Search for the cell housing the specified text and yield its [X, Y] center coordinate. 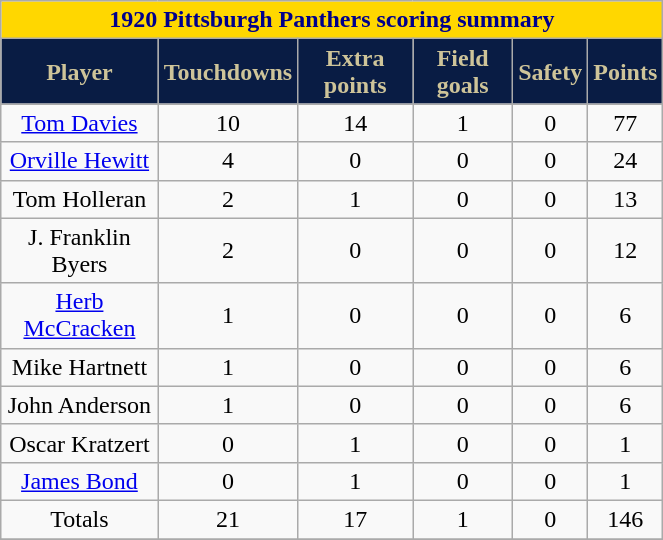
Tom Holleran [80, 199]
Touchdowns [228, 72]
10 [228, 123]
12 [626, 250]
John Anderson [80, 405]
Mike Hartnett [80, 367]
Totals [80, 519]
Safety [550, 72]
14 [356, 123]
Field goals [463, 72]
77 [626, 123]
21 [228, 519]
1920 Pittsburgh Panthers scoring summary [332, 20]
4 [228, 161]
James Bond [80, 481]
17 [356, 519]
146 [626, 519]
Orville Hewitt [80, 161]
Oscar Kratzert [80, 443]
Extra points [356, 72]
13 [626, 199]
J. Franklin Byers [80, 250]
Player [80, 72]
Tom Davies [80, 123]
Points [626, 72]
Herb McCracken [80, 316]
24 [626, 161]
